For the text-containing cell, return its midpoint in (x, y) coordinate format. 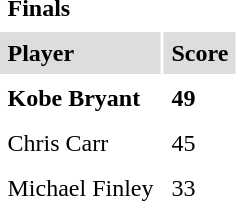
Score (200, 53)
Player (80, 53)
Kobe Bryant (80, 98)
Chris Carr (80, 143)
45 (200, 143)
49 (200, 98)
